Extract the (x, y) coordinate from the center of the cell holding the provided text.  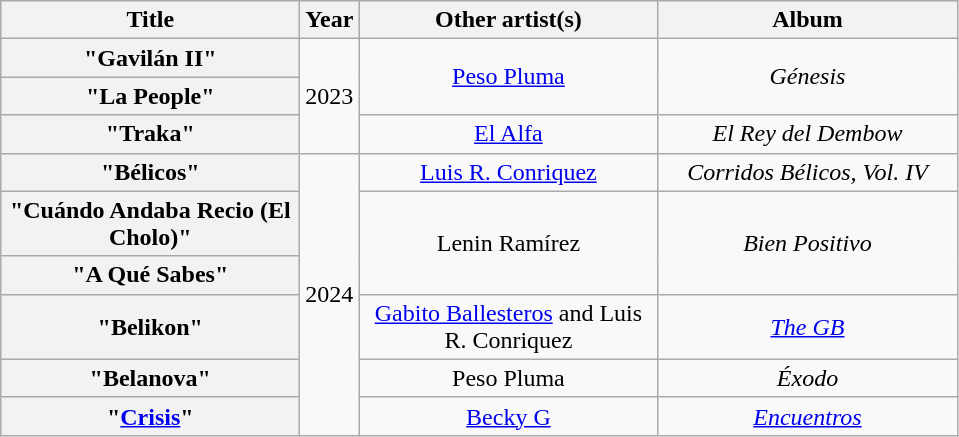
Corridos Bélicos, Vol. IV (808, 172)
Bien Positivo (808, 242)
2024 (330, 294)
"Belanova" (150, 378)
"Cuándo Andaba Recio (El Cholo)" (150, 224)
Album (808, 20)
Lenin Ramírez (508, 242)
2023 (330, 96)
"La People" (150, 96)
"A Qué Sabes" (150, 275)
"Gavilán II" (150, 58)
Title (150, 20)
Génesis (808, 77)
"Crisis" (150, 416)
El Alfa (508, 134)
Other artist(s) (508, 20)
Luis R. Conriquez (508, 172)
Gabito Ballesteros and Luis R. Conriquez (508, 326)
El Rey del Dembow (808, 134)
Éxodo (808, 378)
"Traka" (150, 134)
Becky G (508, 416)
"Belikon" (150, 326)
"Bélicos" (150, 172)
Year (330, 20)
The GB (808, 326)
Encuentros (808, 416)
